Extract the [X, Y] coordinate from the center of the cell holding the provided text.  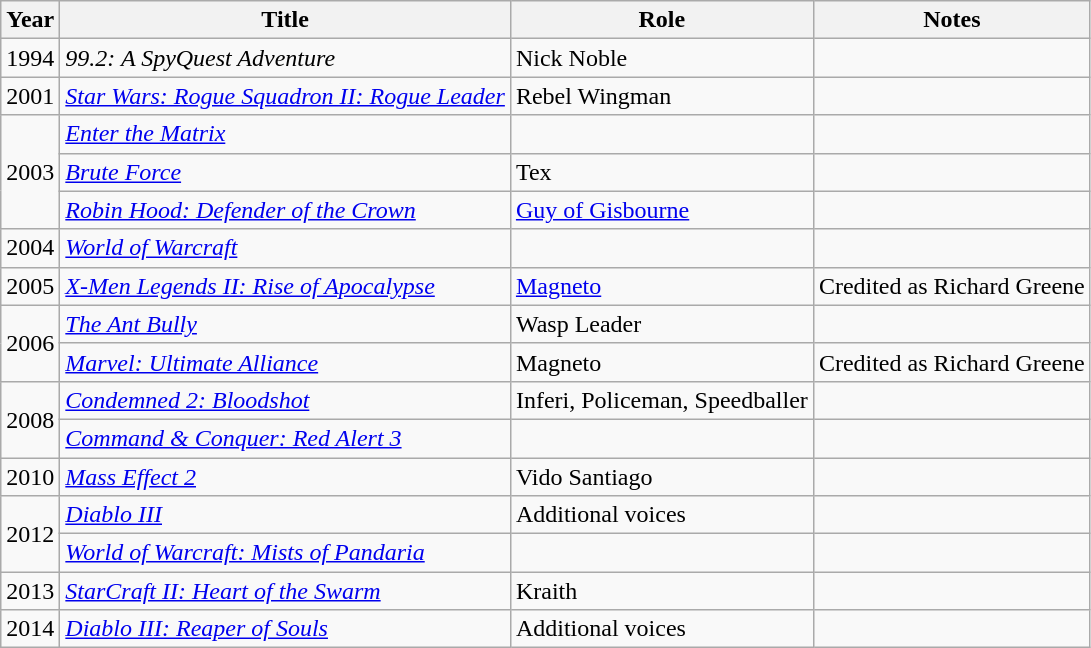
Role [662, 20]
2004 [30, 248]
Marvel: Ultimate Alliance [286, 362]
2013 [30, 591]
Command & Conquer: Red Alert 3 [286, 438]
World of Warcraft: Mists of Pandaria [286, 553]
Vido Santiago [662, 477]
Kraith [662, 591]
Rebel Wingman [662, 96]
Year [30, 20]
X-Men Legends II: Rise of Apocalypse [286, 286]
World of Warcraft [286, 248]
Star Wars: Rogue Squadron II: Rogue Leader [286, 96]
Inferi, Policeman, Speedballer [662, 400]
Condemned 2: Bloodshot [286, 400]
1994 [30, 58]
StarCraft II: Heart of the Swarm [286, 591]
2003 [30, 172]
Robin Hood: Defender of the Crown [286, 210]
2014 [30, 629]
The Ant Bully [286, 324]
2005 [30, 286]
Nick Noble [662, 58]
Brute Force [286, 172]
2006 [30, 343]
Diablo III: Reaper of Souls [286, 629]
Mass Effect 2 [286, 477]
2010 [30, 477]
99.2: A SpyQuest Adventure [286, 58]
Enter the Matrix [286, 134]
Diablo III [286, 515]
2008 [30, 419]
Wasp Leader [662, 324]
Title [286, 20]
Guy of Gisbourne [662, 210]
2001 [30, 96]
Tex [662, 172]
2012 [30, 534]
Notes [952, 20]
